Output the (X, Y) coordinate of the center of the cell containing the given text.  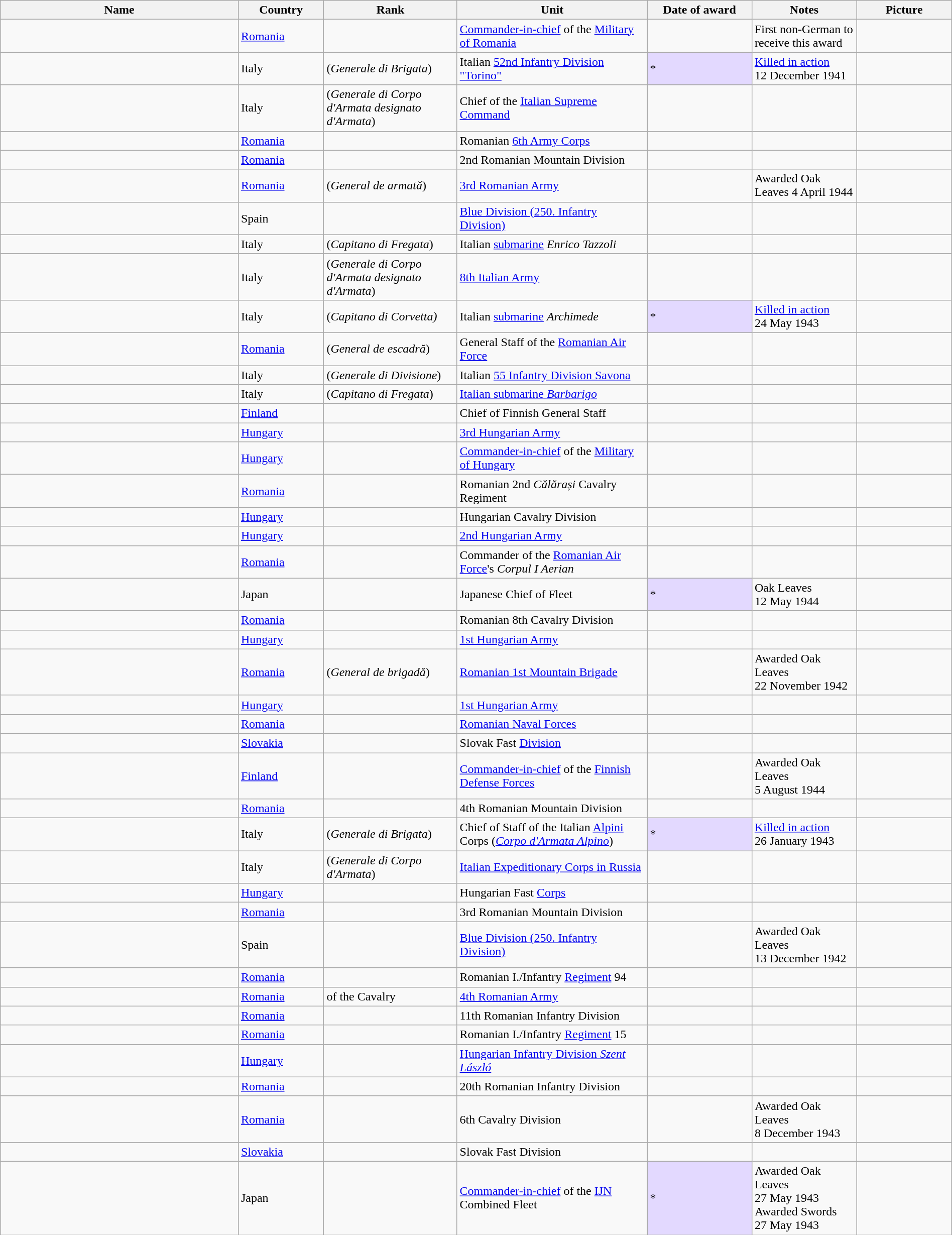
3rd Hungarian Army (552, 432)
Hungarian Fast Corps (552, 893)
20th Romanian Infantry Division (552, 1086)
Romanian 6th Army Corps (552, 141)
Commander-in-chief of the Military of Hungary (552, 458)
Awarded Oak Leaves 22 November 1942 (804, 672)
Picture (904, 10)
6th Cavalry Division (552, 1119)
(General de armată) (391, 186)
(Generale di Divisione) (391, 375)
Hungarian Infantry Division Szent László (552, 1061)
Date of award (699, 10)
Italian Expeditionary Corps in Russia (552, 867)
Killed in action 24 May 1943 (804, 316)
Chief of Staff of the Italian Alpini Corps (Corpo d'Armata Alpino) (552, 835)
First non-German to receive this award (804, 36)
Awarded Oak Leaves 8 December 1943 (804, 1119)
Notes (804, 10)
Name (120, 10)
Oak Leaves 12 May 1944 (804, 595)
Awarded Oak Leaves 13 December 1942 (804, 945)
Romanian 1st Mountain Brigade (552, 672)
Killed in action 12 December 1941 (804, 68)
Commander-in-chief of the Finnish Defense Forces (552, 775)
Romanian I./Infantry Regiment 15 (552, 1035)
4th Romanian Army (552, 996)
General Staff of the Romanian Air Force (552, 349)
Chief of the Italian Supreme Command (552, 108)
Commander of the Romanian Air Force's Corpul I Aerian (552, 562)
Italian 52nd Infantry Division "Torino" (552, 68)
Commander-in-chief of the IJN Combined Fleet (552, 1198)
Unit (552, 10)
Commander-in-chief of the Military of Romania (552, 36)
Italian submarine Barbarigo (552, 394)
(General de brigadă) (391, 672)
(General de escadră) (391, 349)
Awarded Oak Leaves 5 August 1944 (804, 775)
of the Cavalry (391, 996)
Hungarian Cavalry Division (552, 517)
Awarded Oak Leaves 4 April 1944 (804, 186)
4th Romanian Mountain Division (552, 809)
3rd Romanian Army (552, 186)
(Generale di Corpo d'Armata) (391, 867)
2nd Hungarian Army (552, 536)
Italian submarine Archimede (552, 316)
11th Romanian Infantry Division (552, 1016)
Romanian 2nd Călărași Cavalry Regiment (552, 491)
Romanian Naval Forces (552, 724)
Italian 55 Infantry Division Savona (552, 375)
Romanian 8th Cavalry Division (552, 620)
8th Italian Army (552, 277)
2nd Romanian Mountain Division (552, 160)
Awarded Oak Leaves 27 May 1943Awarded Swords 27 May 1943 (804, 1198)
Killed in action 26 January 1943 (804, 835)
Japanese Chief of Fleet (552, 595)
Italian submarine Enrico Tazzoli (552, 244)
Rank (391, 10)
Chief of Finnish General Staff (552, 413)
3rd Romanian Mountain Division (552, 912)
Country (281, 10)
Romanian I./Infantry Regiment 94 (552, 977)
(Capitano di Corvetta) (391, 316)
